Capture the cell that displays the provided text and extract its (x, y) central coordinate. 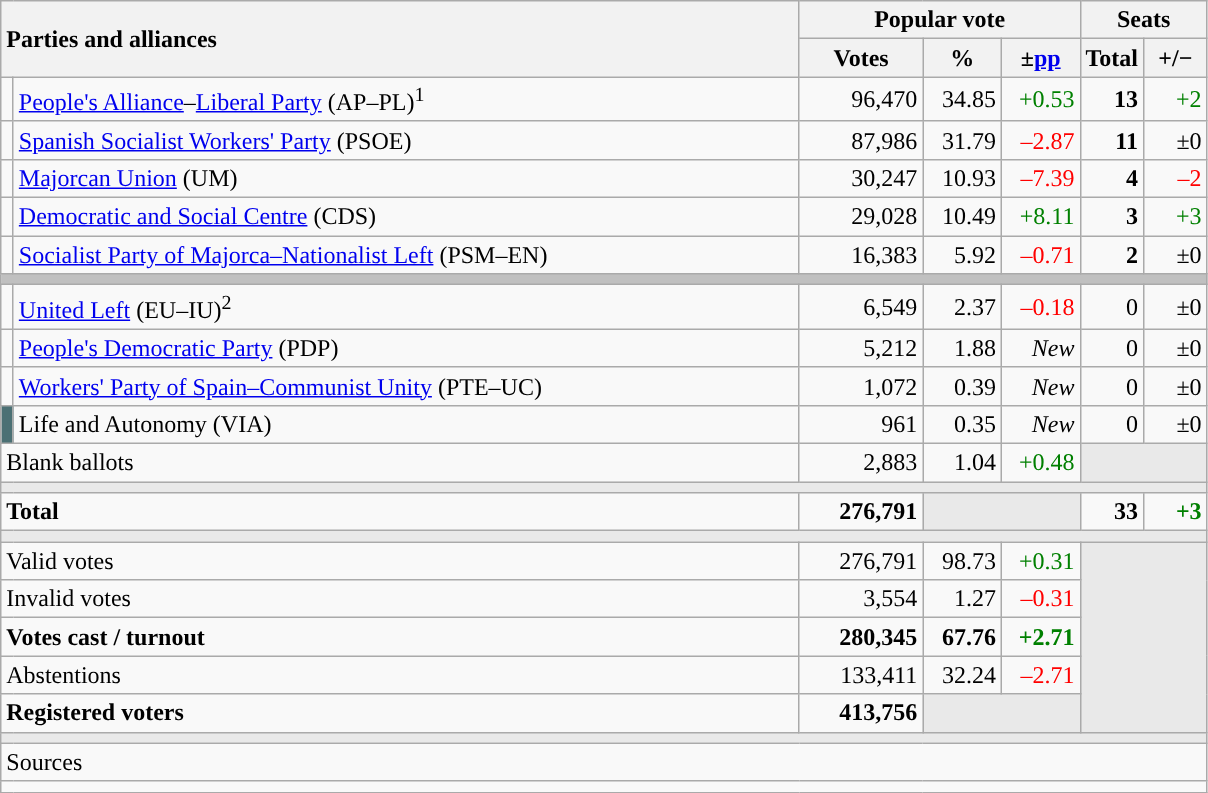
Registered voters (400, 713)
+2.71 (1040, 637)
0.35 (962, 424)
1.88 (962, 348)
3,554 (861, 599)
Life and Autonomy (VIA) (406, 424)
Popular vote (940, 20)
16,383 (861, 255)
11 (1112, 140)
961 (861, 424)
87,986 (861, 140)
% (962, 58)
280,345 (861, 637)
413,756 (861, 713)
2,883 (861, 462)
+0.48 (1040, 462)
29,028 (861, 217)
4 (1112, 178)
–0.31 (1040, 599)
+0.53 (1040, 100)
5,212 (861, 348)
Parties and alliances (400, 39)
32.24 (962, 675)
Spanish Socialist Workers' Party (PSOE) (406, 140)
Votes (861, 58)
3 (1112, 217)
Valid votes (400, 561)
0.39 (962, 386)
Democratic and Social Centre (CDS) (406, 217)
+0.31 (1040, 561)
33 (1112, 512)
Blank ballots (400, 462)
+8.11 (1040, 217)
31.79 (962, 140)
+/− (1176, 58)
Votes cast / turnout (400, 637)
5.92 (962, 255)
Invalid votes (400, 599)
Workers' Party of Spain–Communist Unity (PTE–UC) (406, 386)
Abstentions (400, 675)
Seats (1144, 20)
6,549 (861, 308)
2.37 (962, 308)
–0.18 (1040, 308)
1,072 (861, 386)
96,470 (861, 100)
30,247 (861, 178)
Sources (604, 762)
2 (1112, 255)
98.73 (962, 561)
–2 (1176, 178)
67.76 (962, 637)
+2 (1176, 100)
–2.87 (1040, 140)
People's Alliance–Liberal Party (AP–PL)1 (406, 100)
13 (1112, 100)
34.85 (962, 100)
133,411 (861, 675)
10.93 (962, 178)
United Left (EU–IU)2 (406, 308)
1.04 (962, 462)
1.27 (962, 599)
Majorcan Union (UM) (406, 178)
Socialist Party of Majorca–Nationalist Left (PSM–EN) (406, 255)
–2.71 (1040, 675)
–7.39 (1040, 178)
–0.71 (1040, 255)
People's Democratic Party (PDP) (406, 348)
±pp (1040, 58)
10.49 (962, 217)
